Identify which cell holds the provided text, then report its [x, y] central coordinate. 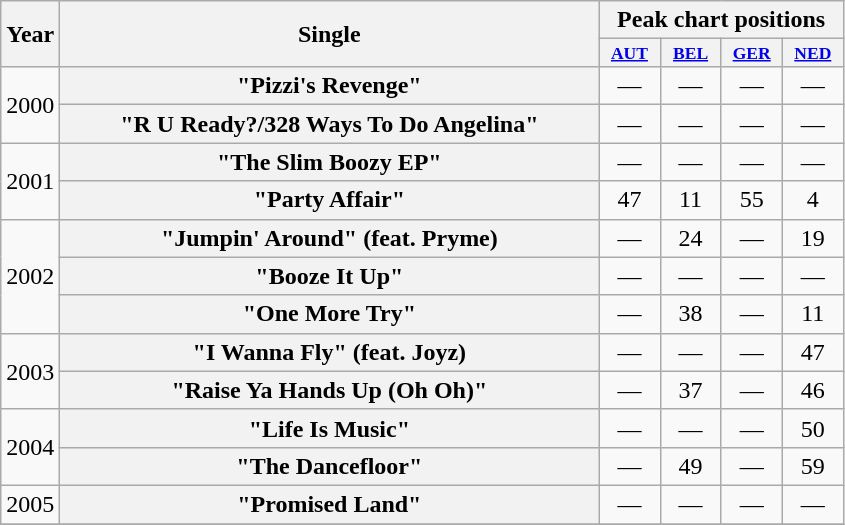
2002 [30, 276]
46 [812, 390]
"One More Try" [330, 314]
2005 [30, 504]
"Promised Land" [330, 504]
49 [690, 466]
2001 [30, 181]
19 [812, 238]
BEL [690, 53]
"I Wanna Fly" (feat. Joyz) [330, 352]
"Jumpin' Around" (feat. Pryme) [330, 238]
Year [30, 34]
AUT [630, 53]
4 [812, 200]
Peak chart positions [721, 20]
2004 [30, 447]
55 [752, 200]
2000 [30, 105]
"The Dancefloor" [330, 466]
38 [690, 314]
"Booze It Up" [330, 276]
2003 [30, 371]
"Raise Ya Hands Up (Oh Oh)" [330, 390]
NED [812, 53]
"Party Affair" [330, 200]
50 [812, 428]
24 [690, 238]
"Pizzi's Revenge" [330, 86]
37 [690, 390]
"The Slim Boozy EP" [330, 162]
"Life Is Music" [330, 428]
59 [812, 466]
Single [330, 34]
GER [752, 53]
"R U Ready?/328 Ways To Do Angelina" [330, 124]
